Detect which cell encompasses the target text, then output its (x, y) center coordinate. 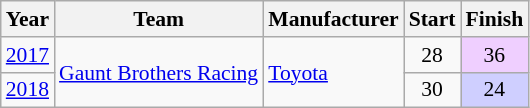
36 (494, 55)
2017 (28, 55)
Start (432, 19)
Team (158, 19)
2018 (28, 90)
30 (432, 90)
Finish (494, 19)
28 (432, 55)
Toyota (333, 72)
Year (28, 19)
Gaunt Brothers Racing (158, 72)
24 (494, 90)
Manufacturer (333, 19)
